From the cell containing the given text, extract its center point as [x, y] coordinate. 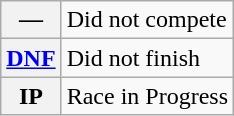
Race in Progress [147, 96]
— [31, 20]
IP [31, 96]
Did not finish [147, 58]
DNF [31, 58]
Did not compete [147, 20]
